Identify which cell holds the provided text, then report its [x, y] central coordinate. 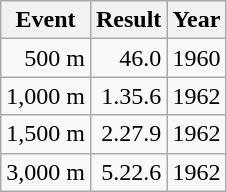
1.35.6 [128, 96]
1,500 m [46, 134]
1,000 m [46, 96]
500 m [46, 58]
Year [196, 20]
2.27.9 [128, 134]
Event [46, 20]
5.22.6 [128, 172]
1960 [196, 58]
3,000 m [46, 172]
Result [128, 20]
46.0 [128, 58]
